Provide the (x, y) coordinate of the cell's center where the given text is located.  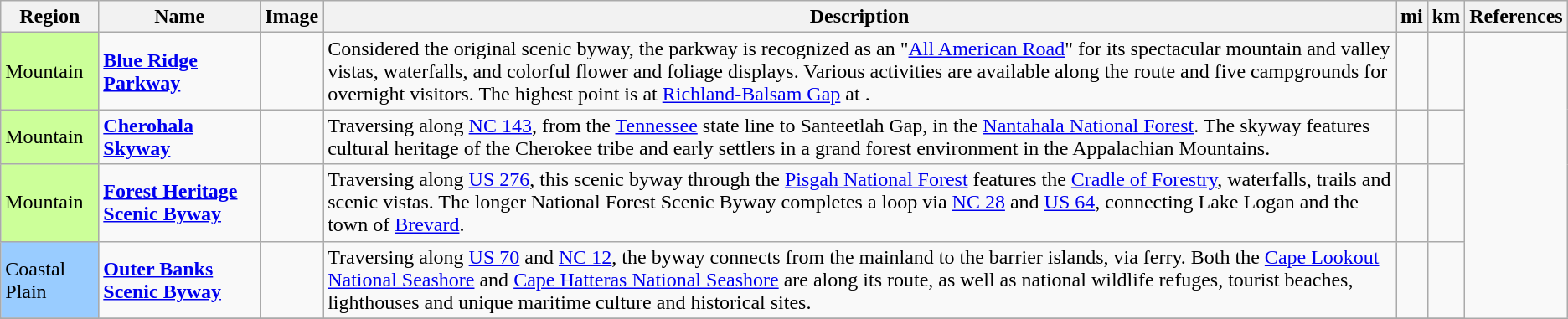
Region (50, 17)
Blue Ridge Parkway (179, 71)
Cherohala Skyway (179, 137)
Forest Heritage Scenic Byway (179, 203)
km (1446, 17)
Image (291, 17)
Description (859, 17)
Name (179, 17)
mi (1412, 17)
Coastal Plain (50, 280)
References (1516, 17)
Outer Banks Scenic Byway (179, 280)
